Search for the cell housing the specified text and yield its (x, y) center coordinate. 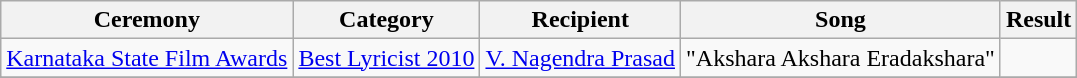
Ceremony (147, 20)
V. Nagendra Prasad (580, 58)
"Akshara Akshara Eradakshara" (841, 58)
Result (1038, 20)
Best Lyricist 2010 (386, 58)
Recipient (580, 20)
Karnataka State Film Awards (147, 58)
Song (841, 20)
Category (386, 20)
